Pinpoint the cell where the given text exists, returning its (X, Y) midpoint coordinate. 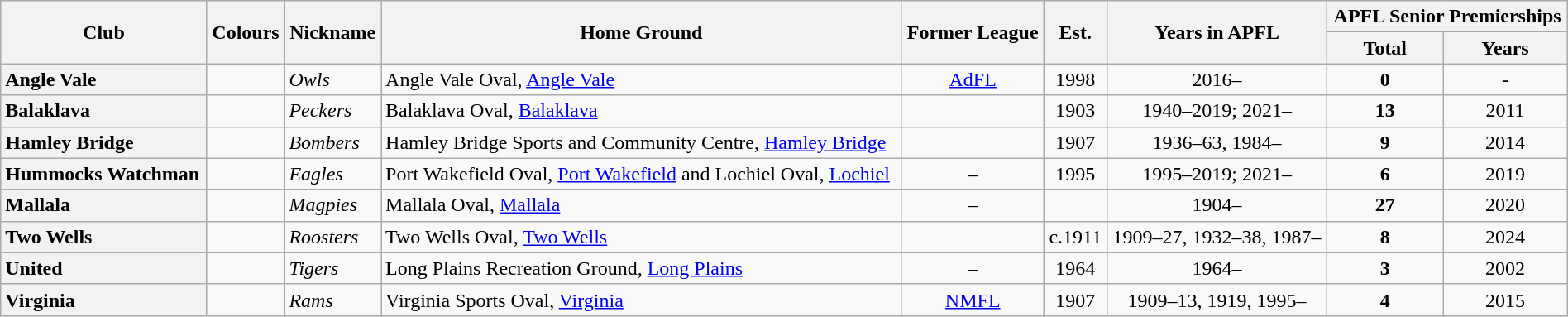
0 (1385, 79)
2011 (1505, 111)
2016– (1217, 79)
APFL Senior Premierships (1447, 17)
Two Wells (104, 237)
9 (1385, 142)
4 (1385, 300)
Hamley Bridge (104, 142)
Total (1385, 48)
AdFL (973, 79)
1940–2019; 2021– (1217, 111)
Peckers (332, 111)
Bombers (332, 142)
2019 (1505, 174)
Former League (973, 32)
2015 (1505, 300)
Two Wells Oval, Two Wells (642, 237)
1903 (1075, 111)
Nickname (332, 32)
Years (1505, 48)
- (1505, 79)
Eagles (332, 174)
2020 (1505, 205)
3 (1385, 268)
Tigers (332, 268)
27 (1385, 205)
Roosters (332, 237)
Home Ground (642, 32)
Mallala (104, 205)
1995–2019; 2021– (1217, 174)
Port Wakefield Oval, Port Wakefield and Lochiel Oval, Lochiel (642, 174)
1909–27, 1932–38, 1987– (1217, 237)
Balaklava Oval, Balaklava (642, 111)
NMFL (973, 300)
Hamley Bridge Sports and Community Centre, Hamley Bridge (642, 142)
Angle Vale Oval, Angle Vale (642, 79)
c.1911 (1075, 237)
1909–13, 1919, 1995– (1217, 300)
1904– (1217, 205)
United (104, 268)
13 (1385, 111)
8 (1385, 237)
Magpies (332, 205)
Virginia (104, 300)
Owls (332, 79)
1964 (1075, 268)
Long Plains Recreation Ground, Long Plains (642, 268)
Balaklava (104, 111)
2014 (1505, 142)
Angle Vale (104, 79)
1964– (1217, 268)
2024 (1505, 237)
Club (104, 32)
2002 (1505, 268)
Rams (332, 300)
1936–63, 1984– (1217, 142)
6 (1385, 174)
1998 (1075, 79)
Virginia Sports Oval, Virginia (642, 300)
Colours (246, 32)
Hummocks Watchman (104, 174)
Est. (1075, 32)
Years in APFL (1217, 32)
1995 (1075, 174)
Mallala Oval, Mallala (642, 205)
